Search for the cell housing the specified text and yield its [x, y] center coordinate. 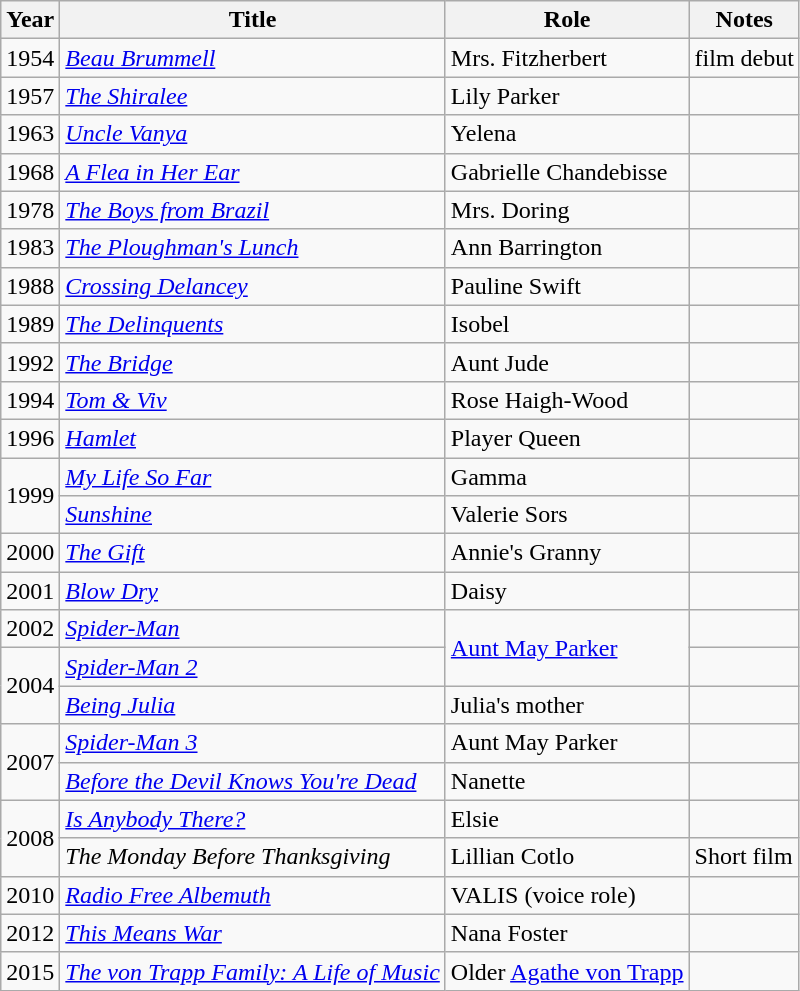
Before the Devil Knows You're Dead [253, 781]
The Shiralee [253, 96]
1968 [30, 172]
1963 [30, 134]
The Gift [253, 553]
Mrs. Fitzherbert [567, 58]
Daisy [567, 591]
The Boys from Brazil [253, 210]
2001 [30, 591]
Title [253, 20]
Short film [744, 857]
Spider-Man [253, 629]
Spider-Man 2 [253, 667]
Crossing Delancey [253, 286]
2004 [30, 686]
Nana Foster [567, 933]
Elsie [567, 819]
Is Anybody There? [253, 819]
1957 [30, 96]
2012 [30, 933]
Beau Brummell [253, 58]
Year [30, 20]
Uncle Vanya [253, 134]
1999 [30, 496]
2015 [30, 971]
film debut [744, 58]
Gamma [567, 477]
Isobel [567, 324]
Spider-Man 3 [253, 743]
Lillian Cotlo [567, 857]
The Monday Before Thanksgiving [253, 857]
1989 [30, 324]
2000 [30, 553]
Yelena [567, 134]
Ann Barrington [567, 248]
Annie's Granny [567, 553]
A Flea in Her Ear [253, 172]
1994 [30, 400]
Pauline Swift [567, 286]
2002 [30, 629]
2010 [30, 895]
1954 [30, 58]
Player Queen [567, 438]
Notes [744, 20]
Blow Dry [253, 591]
This Means War [253, 933]
Julia's mother [567, 705]
1978 [30, 210]
Being Julia [253, 705]
Tom & Viv [253, 400]
1992 [30, 362]
Valerie Sors [567, 515]
Nanette [567, 781]
VALIS (voice role) [567, 895]
Gabrielle Chandebisse [567, 172]
1996 [30, 438]
1983 [30, 248]
Role [567, 20]
1988 [30, 286]
Older Agathe von Trapp [567, 971]
My Life So Far [253, 477]
The Ploughman's Lunch [253, 248]
2008 [30, 838]
Aunt Jude [567, 362]
The von Trapp Family: A Life of Music [253, 971]
Radio Free Albemuth [253, 895]
Lily Parker [567, 96]
2007 [30, 762]
Rose Haigh-Wood [567, 400]
The Delinquents [253, 324]
Sunshine [253, 515]
Mrs. Doring [567, 210]
Hamlet [253, 438]
The Bridge [253, 362]
